Provide the (x, y) coordinate of the cell's center where the given text is located.  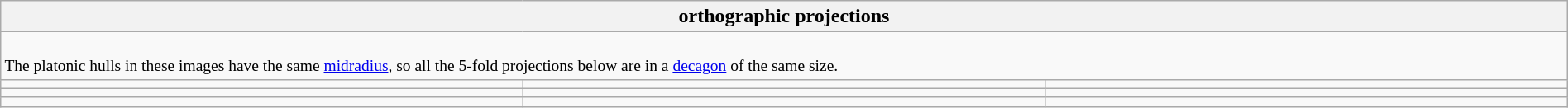
orthographic projections (784, 16)
The platonic hulls in these images have the same midradius, so all the 5-fold projections below are in a decagon of the same size. (784, 56)
